Identify which cell holds the provided text, then report its (x, y) central coordinate. 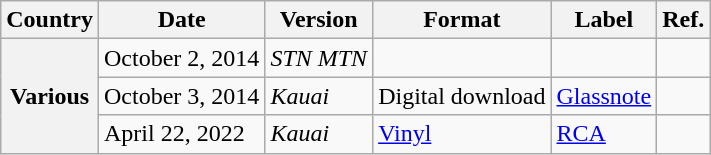
Date (181, 20)
RCA (604, 134)
Label (604, 20)
Vinyl (462, 134)
Format (462, 20)
Digital download (462, 96)
April 22, 2022 (181, 134)
STN MTN (319, 58)
Country (50, 20)
Ref. (684, 20)
Glassnote (604, 96)
October 3, 2014 (181, 96)
October 2, 2014 (181, 58)
Version (319, 20)
Various (50, 96)
